Search for the cell housing the specified text and yield its (x, y) center coordinate. 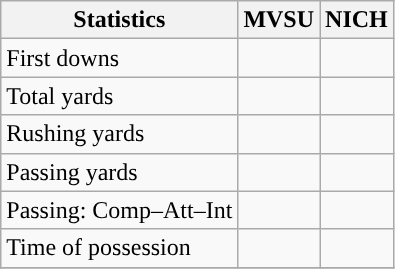
Rushing yards (120, 134)
Passing yards (120, 172)
NICH (357, 20)
Total yards (120, 96)
MVSU (279, 20)
Time of possession (120, 248)
First downs (120, 58)
Statistics (120, 20)
Passing: Comp–Att–Int (120, 210)
